From the cell containing the given text, extract its center point as [X, Y] coordinate. 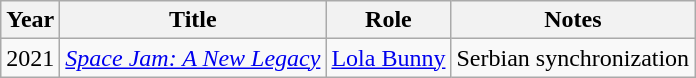
Notes [573, 20]
Title [193, 20]
Lola Bunny [388, 58]
Role [388, 20]
Space Jam: A New Legacy [193, 58]
Serbian synchronization [573, 58]
Year [30, 20]
2021 [30, 58]
